Determine the [x, y] coordinate at the center of the cell enclosing the given text.  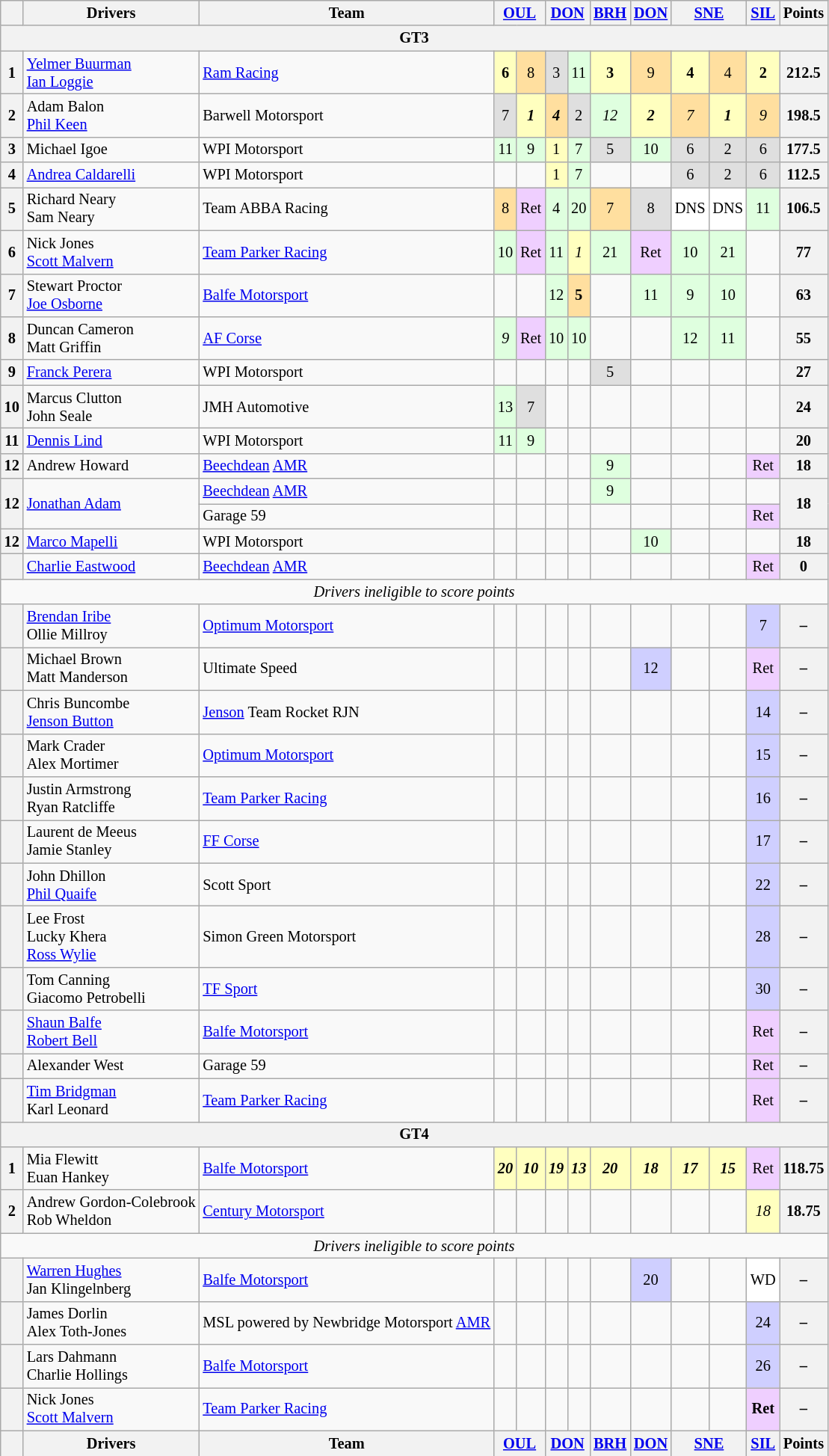
16 [763, 798]
Simon Green Motorsport [347, 936]
28 [763, 936]
Andrew Howard [111, 466]
Barwell Motorsport [347, 115]
Ram Racing [347, 73]
118.75 [804, 1168]
Mark Crader Alex Mortimer [111, 755]
26 [763, 1366]
AF Corse [347, 338]
Shaun Balfe Robert Bell [111, 1032]
18.75 [804, 1211]
Michael Igoe [111, 150]
Lee Frost Lucky Khera Ross Wylie [111, 936]
Chris Buncombe Jenson Button [111, 712]
77 [804, 252]
14 [763, 712]
Stewart Proctor Joe Osborne [111, 295]
112.5 [804, 175]
Lars Dahmann Charlie Hollings [111, 1366]
GT4 [414, 1134]
JMH Automotive [347, 407]
0 [804, 566]
Andrew Gordon-Colebrook Rob Wheldon [111, 1211]
Mia Flewitt Euan Hankey [111, 1168]
Marco Mapelli [111, 541]
WD [763, 1280]
Jenson Team Rocket RJN [347, 712]
James Dorlin Alex Toth-Jones [111, 1323]
Dennis Lind [111, 440]
Franck Perera [111, 372]
Ultimate Speed [347, 669]
198.5 [804, 115]
Charlie Eastwood [111, 566]
Tim Bridgman Karl Leonard [111, 1100]
Tom Canning Giacomo Petrobelli [111, 989]
Marcus Clutton John Seale [111, 407]
Team ABBA Racing [347, 209]
Duncan Cameron Matt Griffin [111, 338]
63 [804, 295]
Yelmer Buurman Ian Loggie [111, 73]
22 [763, 885]
GT3 [414, 38]
177.5 [804, 150]
Justin Armstrong Ryan Ratcliffe [111, 798]
30 [763, 989]
Michael Brown Matt Manderson [111, 669]
FF Corse [347, 841]
TF Sport [347, 989]
55 [804, 338]
27 [804, 372]
Alexander West [111, 1066]
MSL powered by Newbridge Motorsport AMR [347, 1323]
212.5 [804, 73]
Laurent de Meeus Jamie Stanley [111, 841]
Warren Hughes Jan Klingelnberg [111, 1280]
19 [556, 1168]
Century Motorsport [347, 1211]
Jonathan Adam [111, 504]
Scott Sport [347, 885]
Adam Balon Phil Keen [111, 115]
Richard Neary Sam Neary [111, 209]
106.5 [804, 209]
Brendan Iribe Ollie Millroy [111, 626]
John Dhillon Phil Quaife [111, 885]
Andrea Caldarelli [111, 175]
